Detect which cell encompasses the target text, then output its [x, y] center coordinate. 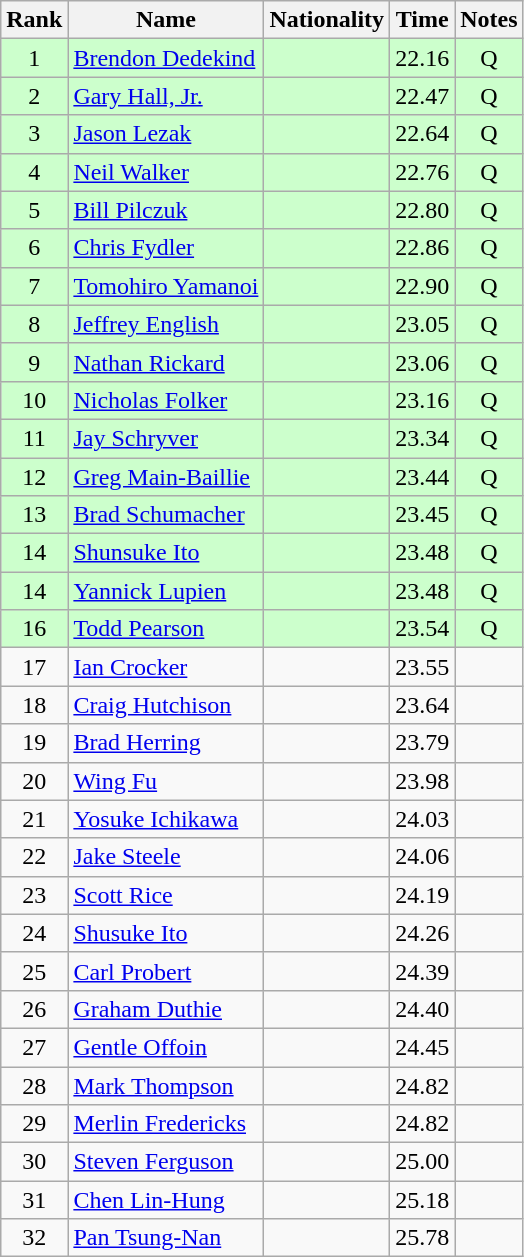
Nathan Rickard [166, 362]
11 [34, 438]
22.80 [422, 210]
23.06 [422, 362]
5 [34, 210]
22.47 [422, 96]
23.44 [422, 477]
Jay Schryver [166, 438]
30 [34, 1162]
Time [422, 20]
Name [166, 20]
25 [34, 971]
1 [34, 58]
17 [34, 667]
Ian Crocker [166, 667]
Craig Hutchison [166, 705]
Shunsuke Ito [166, 553]
22.86 [422, 248]
Nationality [327, 20]
7 [34, 286]
Shusuke Ito [166, 933]
22.90 [422, 286]
13 [34, 515]
19 [34, 743]
23.55 [422, 667]
23 [34, 895]
Brad Schumacher [166, 515]
24.19 [422, 895]
Scott Rice [166, 895]
23.34 [422, 438]
22.76 [422, 172]
22.16 [422, 58]
Steven Ferguson [166, 1162]
3 [34, 134]
Mark Thompson [166, 1085]
24.26 [422, 933]
Gentle Offoin [166, 1047]
Gary Hall, Jr. [166, 96]
24.39 [422, 971]
Jake Steele [166, 857]
23.79 [422, 743]
25.00 [422, 1162]
Todd Pearson [166, 629]
Nicholas Folker [166, 400]
Tomohiro Yamanoi [166, 286]
8 [34, 324]
23.05 [422, 324]
23.16 [422, 400]
Yosuke Ichikawa [166, 819]
Brendon Dedekind [166, 58]
24.06 [422, 857]
18 [34, 705]
22 [34, 857]
23.98 [422, 781]
Notes [489, 20]
Wing Fu [166, 781]
24.03 [422, 819]
31 [34, 1200]
Merlin Fredericks [166, 1124]
22.64 [422, 134]
Graham Duthie [166, 1009]
Greg Main-Baillie [166, 477]
21 [34, 819]
23.54 [422, 629]
Chris Fydler [166, 248]
Bill Pilczuk [166, 210]
Pan Tsung-Nan [166, 1238]
10 [34, 400]
4 [34, 172]
Yannick Lupien [166, 591]
27 [34, 1047]
9 [34, 362]
20 [34, 781]
6 [34, 248]
Jeffrey English [166, 324]
Carl Probert [166, 971]
24 [34, 933]
23.45 [422, 515]
Brad Herring [166, 743]
24.40 [422, 1009]
32 [34, 1238]
Jason Lezak [166, 134]
16 [34, 629]
Neil Walker [166, 172]
12 [34, 477]
29 [34, 1124]
25.18 [422, 1200]
24.45 [422, 1047]
28 [34, 1085]
25.78 [422, 1238]
Rank [34, 20]
2 [34, 96]
26 [34, 1009]
23.64 [422, 705]
Chen Lin-Hung [166, 1200]
